Capture the cell that displays the provided text and extract its (x, y) central coordinate. 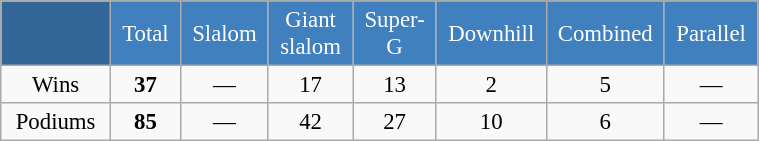
Super-G (395, 34)
Total (145, 34)
Slalom (224, 34)
17 (310, 85)
5 (605, 85)
37 (145, 85)
42 (310, 122)
Parallel (710, 34)
85 (145, 122)
10 (491, 122)
Downhill (491, 34)
13 (395, 85)
Giant slalom (310, 34)
6 (605, 122)
Combined (605, 34)
Podiums (56, 122)
2 (491, 85)
27 (395, 122)
Wins (56, 85)
